For the text-containing cell, return its midpoint in [x, y] coordinate format. 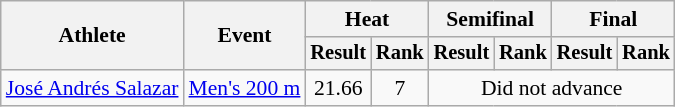
21.66 [338, 88]
Event [245, 36]
Semifinal [490, 19]
José Andrés Salazar [92, 88]
7 [400, 88]
Athlete [92, 36]
Heat [366, 19]
Men's 200 m [245, 88]
Did not advance [552, 88]
Final [614, 19]
